Find where the given text appears and provide that cell's center as [X, Y] coordinate. 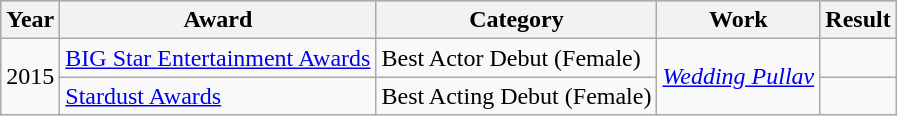
Category [516, 20]
Work [738, 20]
2015 [30, 77]
Best Acting Debut (Female) [516, 96]
Best Actor Debut (Female) [516, 58]
Year [30, 20]
BIG Star Entertainment Awards [218, 58]
Stardust Awards [218, 96]
Result [858, 20]
Award [218, 20]
Wedding Pullav [738, 77]
